Determine the [x, y] coordinate at the center of the cell enclosing the given text.  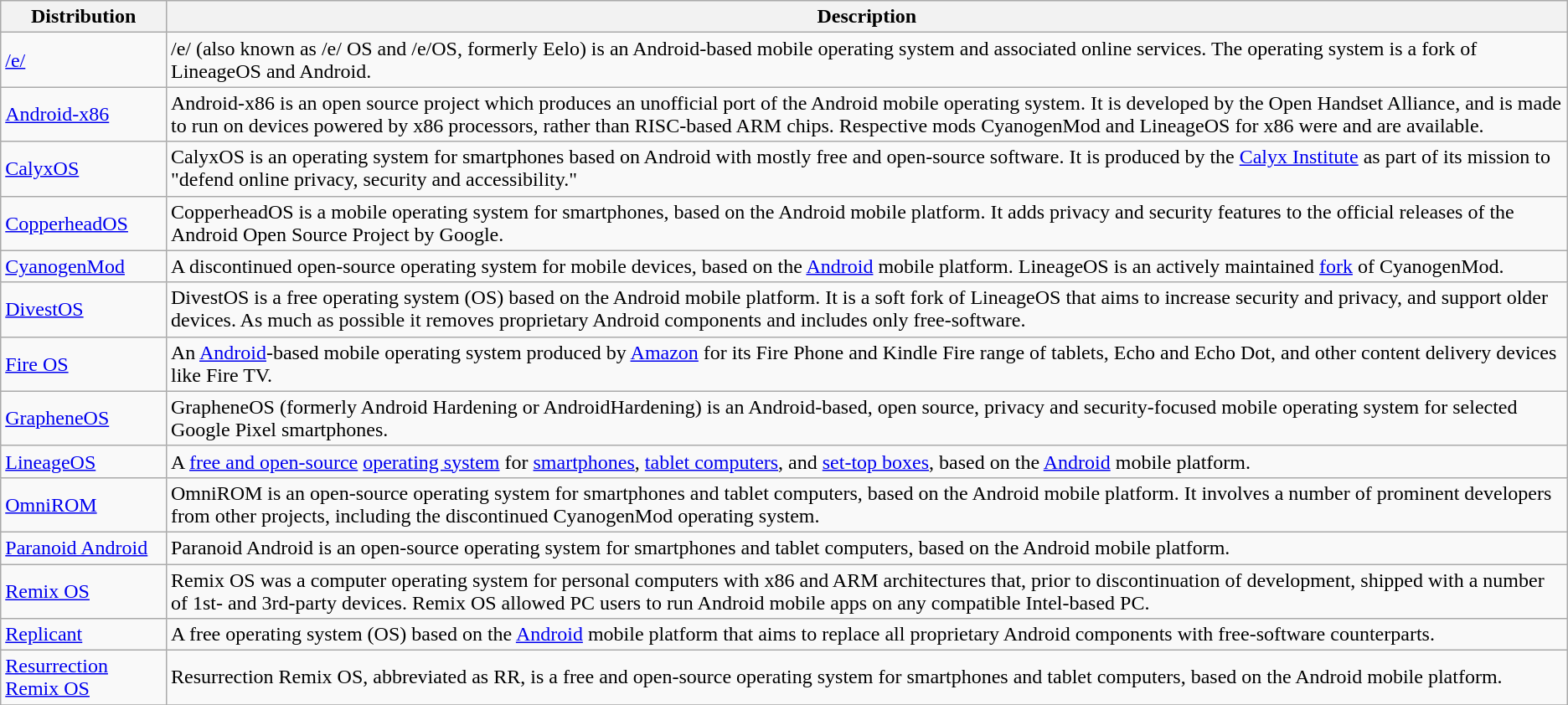
Distribution [84, 17]
GrapheneOS [84, 419]
Fire OS [84, 363]
CopperheadOS [84, 223]
DivestOS [84, 310]
OmniROM [84, 504]
A free and open-source operating system for smartphones, tablet computers, and set-top boxes, based on the Android mobile platform. [866, 461]
Remix OS [84, 591]
CalyxOS [84, 169]
Replicant [84, 635]
Paranoid Android is an open-source operating system for smartphones and tablet computers, based on the Android mobile platform. [866, 548]
CyanogenMod [84, 266]
Resurrection Remix OS [84, 678]
/e/ [84, 60]
LineageOS [84, 461]
Android-x86 [84, 114]
Paranoid Android [84, 548]
Description [866, 17]
